For the text-containing cell, return its midpoint in (X, Y) coordinate format. 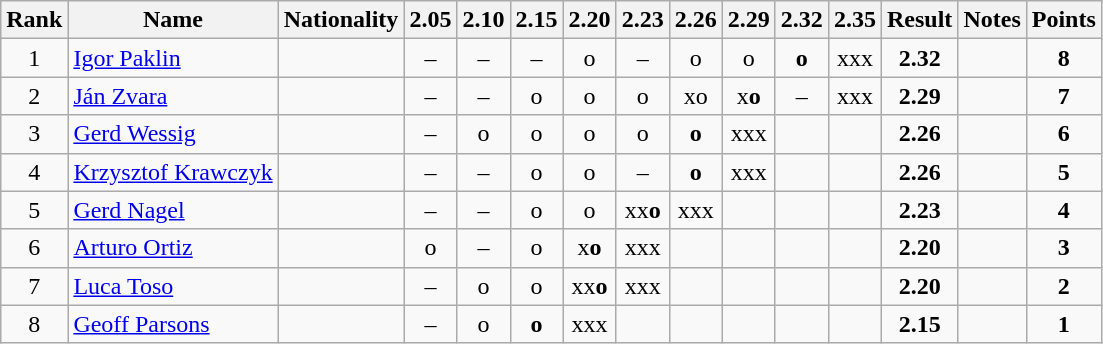
Luca Toso (173, 286)
Rank (34, 20)
Notes (992, 20)
Nationality (341, 20)
Krzysztof Krawczyk (173, 172)
Arturo Ortiz (173, 248)
Geoff Parsons (173, 324)
2.05 (430, 20)
Points (1064, 20)
Gerd Wessig (173, 134)
2.10 (484, 20)
2.35 (854, 20)
Gerd Nagel (173, 210)
Name (173, 20)
Result (919, 20)
Ján Zvara (173, 96)
Igor Paklin (173, 58)
